Pinpoint the cell where the given text exists, returning its (x, y) midpoint coordinate. 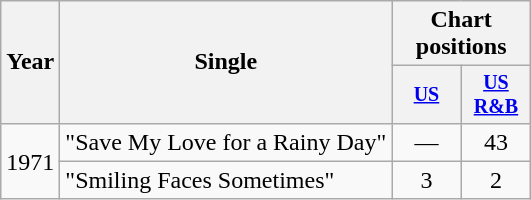
Single (226, 62)
Chart positions (462, 34)
Year (30, 62)
— (426, 142)
"Save My Love for a Rainy Day" (226, 142)
3 (426, 180)
USR&B (496, 94)
2 (496, 180)
43 (496, 142)
1971 (30, 161)
US (426, 94)
"Smiling Faces Sometimes" (226, 180)
